Provide the (x, y) coordinate of the cell's center where the given text is located.  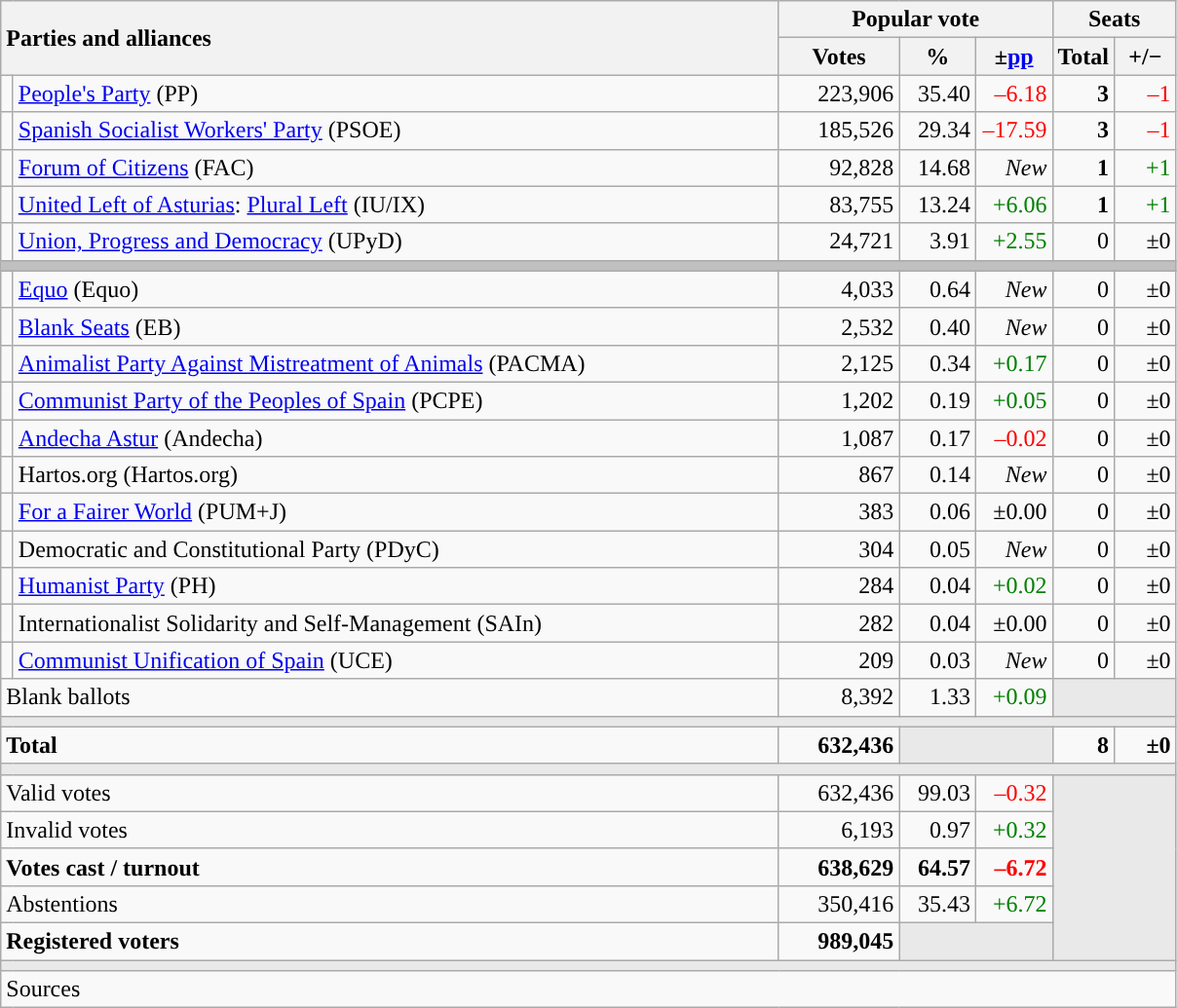
+0.32 (1013, 830)
+/− (1146, 56)
8 (1083, 745)
Animalist Party Against Mistreatment of Animals (PACMA) (396, 363)
3.91 (937, 242)
–17.59 (1013, 131)
2,125 (839, 363)
4,033 (839, 289)
29.34 (937, 131)
14.68 (937, 168)
304 (839, 549)
0.06 (937, 512)
Communist Unification of Spain (UCE) (396, 660)
1,202 (839, 400)
1.33 (937, 697)
+0.02 (1013, 586)
Humanist Party (PH) (396, 586)
0.05 (937, 549)
–6.18 (1013, 93)
Blank Seats (EB) (396, 326)
989,045 (839, 941)
Registered voters (390, 941)
0.64 (937, 289)
35.40 (937, 93)
24,721 (839, 242)
1,087 (839, 437)
% (937, 56)
284 (839, 586)
Equo (Equo) (396, 289)
–0.02 (1013, 437)
Popular vote (916, 19)
Invalid votes (390, 830)
Democratic and Constitutional Party (PDyC) (396, 549)
2,532 (839, 326)
–0.32 (1013, 793)
–6.72 (1013, 867)
+0.05 (1013, 400)
383 (839, 512)
13.24 (937, 205)
+0.09 (1013, 697)
0.34 (937, 363)
Communist Party of the Peoples of Spain (PCPE) (396, 400)
92,828 (839, 168)
0.17 (937, 437)
0.19 (937, 400)
0.97 (937, 830)
350,416 (839, 904)
Hartos.org (Hartos.org) (396, 475)
For a Fairer World (PUM+J) (396, 512)
+2.55 (1013, 242)
+6.06 (1013, 205)
Forum of Citizens (FAC) (396, 168)
0.40 (937, 326)
People's Party (PP) (396, 93)
±pp (1013, 56)
+6.72 (1013, 904)
Valid votes (390, 793)
0.14 (937, 475)
8,392 (839, 697)
223,906 (839, 93)
Blank ballots (390, 697)
Votes (839, 56)
638,629 (839, 867)
282 (839, 623)
83,755 (839, 205)
Union, Progress and Democracy (UPyD) (396, 242)
Internationalist Solidarity and Self-Management (SAIn) (396, 623)
64.57 (937, 867)
6,193 (839, 830)
209 (839, 660)
Seats (1115, 19)
United Left of Asturias: Plural Left (IU/IX) (396, 205)
Votes cast / turnout (390, 867)
Sources (588, 989)
0.03 (937, 660)
Parties and alliances (390, 38)
Spanish Socialist Workers' Party (PSOE) (396, 131)
185,526 (839, 131)
99.03 (937, 793)
+0.17 (1013, 363)
Andecha Astur (Andecha) (396, 437)
35.43 (937, 904)
Abstentions (390, 904)
867 (839, 475)
